Determine the (X, Y) coordinate at the center of the cell enclosing the given text.  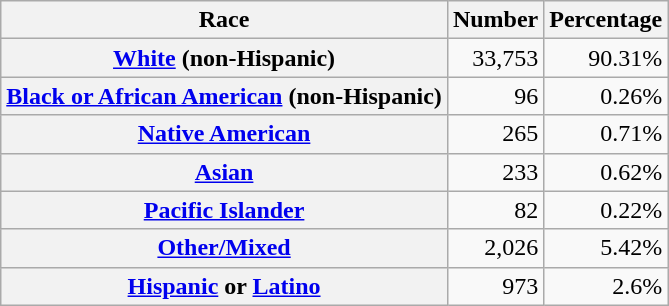
Number (495, 20)
Race (224, 20)
Percentage (606, 20)
5.42% (606, 248)
973 (495, 286)
Other/Mixed (224, 248)
96 (495, 96)
Black or African American (non-Hispanic) (224, 96)
90.31% (606, 58)
0.26% (606, 96)
265 (495, 134)
233 (495, 172)
0.71% (606, 134)
0.22% (606, 210)
Asian (224, 172)
White (non-Hispanic) (224, 58)
33,753 (495, 58)
Hispanic or Latino (224, 286)
Native American (224, 134)
2.6% (606, 286)
Pacific Islander (224, 210)
0.62% (606, 172)
2,026 (495, 248)
82 (495, 210)
